Output the [X, Y] coordinate of the center of the cell containing the given text.  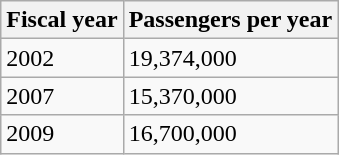
16,700,000 [230, 134]
2002 [62, 58]
Passengers per year [230, 20]
2009 [62, 134]
2007 [62, 96]
15,370,000 [230, 96]
19,374,000 [230, 58]
Fiscal year [62, 20]
